Search for the cell housing the specified text and yield its (X, Y) center coordinate. 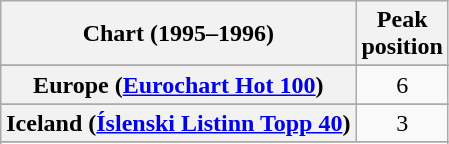
3 (402, 123)
Peakposition (402, 34)
Chart (1995–1996) (178, 34)
Europe (Eurochart Hot 100) (178, 85)
Iceland (Íslenski Listinn Topp 40) (178, 123)
6 (402, 85)
